Search for the cell housing the specified text and yield its [X, Y] center coordinate. 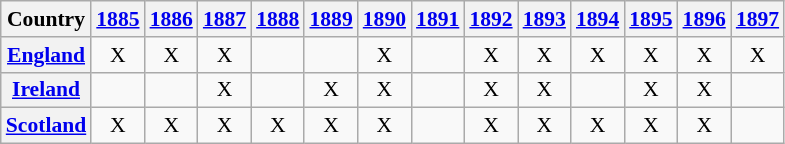
1889 [330, 19]
Ireland [46, 90]
Country [46, 19]
1891 [438, 19]
1885 [118, 19]
1895 [650, 19]
1893 [544, 19]
1890 [384, 19]
1897 [758, 19]
1886 [172, 19]
1888 [278, 19]
Scotland [46, 126]
1896 [704, 19]
1887 [224, 19]
1892 [490, 19]
England [46, 55]
1894 [598, 19]
